Scan for the cell matching the given text and deliver its [x, y] coordinate at center. 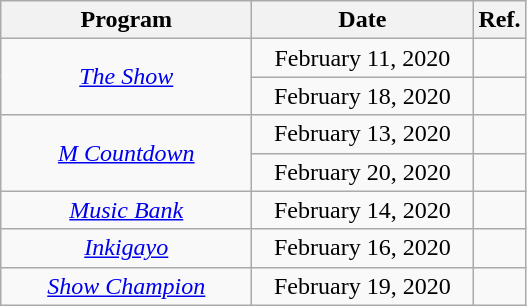
February 16, 2020 [362, 248]
February 13, 2020 [362, 134]
Music Bank [126, 210]
February 20, 2020 [362, 172]
M Countdown [126, 153]
Program [126, 20]
Date [362, 20]
February 14, 2020 [362, 210]
Ref. [500, 20]
Inkigayo [126, 248]
The Show [126, 77]
February 18, 2020 [362, 96]
February 19, 2020 [362, 286]
Show Champion [126, 286]
February 11, 2020 [362, 58]
